Provide the [x, y] coordinate of the cell's center where the given text is located.  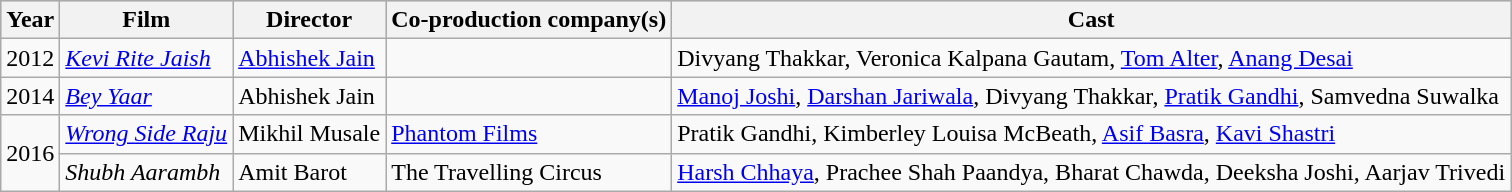
Shubh Aarambh [146, 172]
Manoj Joshi, Darshan Jariwala, Divyang Thakkar, Pratik Gandhi, Samvedna Suwalka [1092, 96]
The Travelling Circus [529, 172]
Film [146, 20]
Divyang Thakkar, Veronica Kalpana Gautam, Tom Alter, Anang Desai [1092, 58]
Pratik Gandhi, Kimberley Louisa McBeath, Asif Basra, Kavi Shastri [1092, 134]
2014 [30, 96]
Year [30, 20]
Cast [1092, 20]
2016 [30, 153]
Amit Barot [310, 172]
Bey Yaar [146, 96]
Director [310, 20]
Phantom Films [529, 134]
Wrong Side Raju [146, 134]
Harsh Chhaya, Prachee Shah Paandya, Bharat Chawda, Deeksha Joshi, Aarjav Trivedi [1092, 172]
2012 [30, 58]
Co-production company(s) [529, 20]
Kevi Rite Jaish [146, 58]
Mikhil Musale [310, 134]
